Pinpoint the cell where the given text exists, returning its (X, Y) midpoint coordinate. 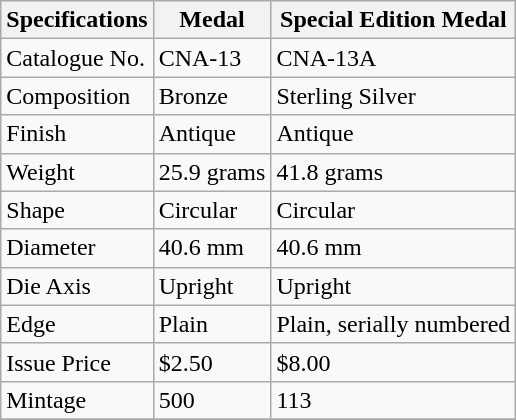
Specifications (77, 20)
$8.00 (394, 362)
113 (394, 400)
Plain (212, 324)
41.8 grams (394, 172)
CNA-13A (394, 58)
Edge (77, 324)
Plain, serially numbered (394, 324)
Diameter (77, 248)
$2.50 (212, 362)
25.9 grams (212, 172)
CNA-13 (212, 58)
Sterling Silver (394, 96)
Die Axis (77, 286)
Catalogue No. (77, 58)
Finish (77, 134)
Medal (212, 20)
Special Edition Medal (394, 20)
Bronze (212, 96)
Weight (77, 172)
Composition (77, 96)
Mintage (77, 400)
Shape (77, 210)
500 (212, 400)
Issue Price (77, 362)
